Detect which cell encompasses the target text, then output its (x, y) center coordinate. 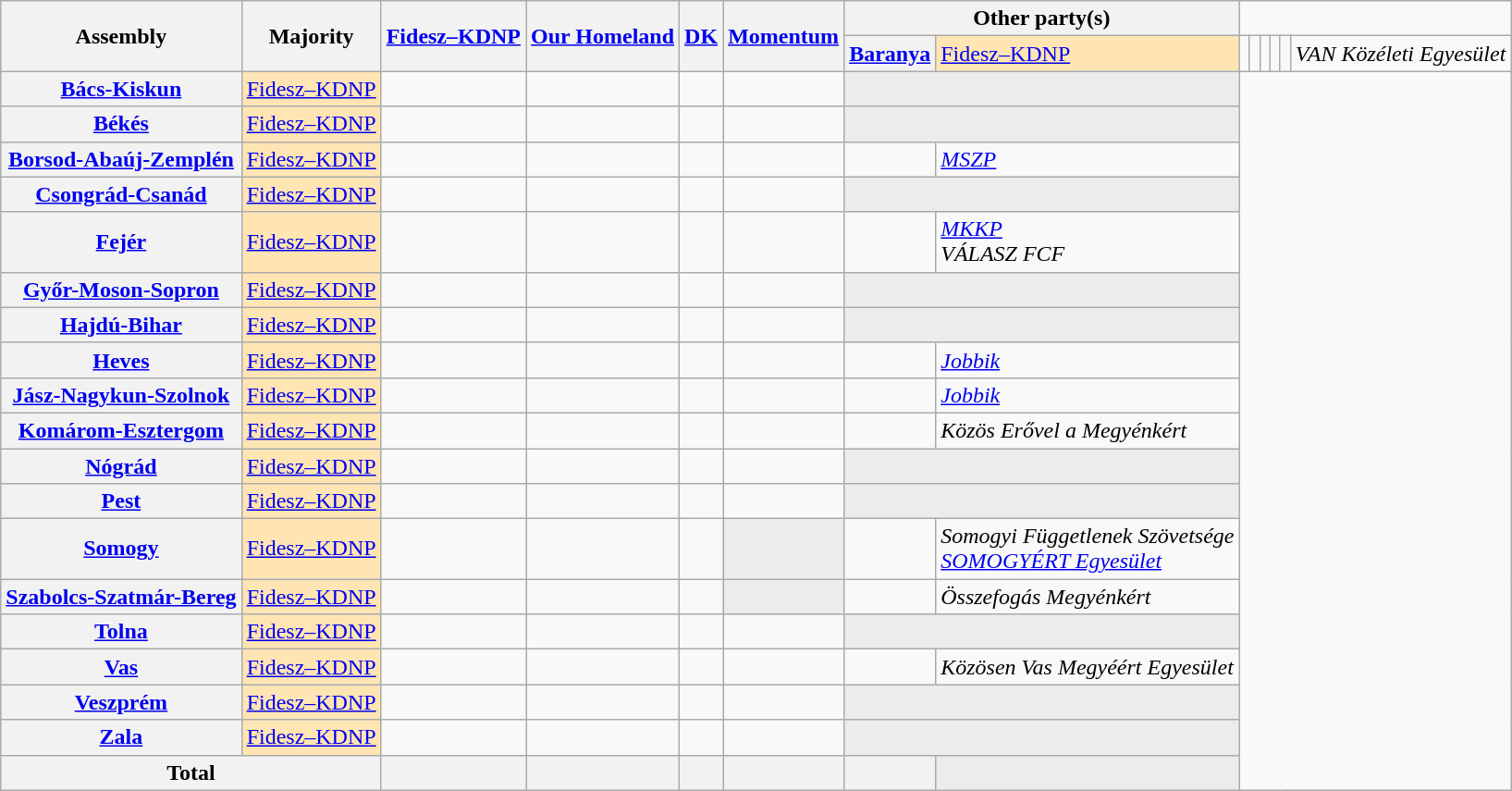
Heves (121, 360)
Total (191, 772)
Közös Erővel a Megyénkért (1088, 430)
Somogyi Függetlenek Szövetsége SOMOGYÉRT Egyesület (1088, 550)
Tolna (121, 632)
DK (701, 36)
Nógrád (121, 465)
Fejér (121, 242)
MKKP VÁLASZ FCF (1088, 242)
Pest (121, 501)
Győr-Moson-Sopron (121, 290)
MSZP (1088, 159)
Csongrád-Csanád (121, 194)
Zala (121, 737)
Baranya (890, 54)
Szabolcs-Szatmár-Bereg (121, 597)
Vas (121, 667)
Borsod-Abaúj-Zemplén (121, 159)
Jász-Nagykun-Szolnok (121, 395)
Bács-Kiskun (121, 89)
Somogy (121, 550)
Komárom-Esztergom (121, 430)
Veszprém (121, 702)
Hajdú-Bihar (121, 325)
Közösen Vas Megyéért Egyesület (1088, 667)
Békés (121, 124)
Other party(s) (1041, 19)
Momentum (784, 36)
VAN Közéleti Egyesület (1400, 54)
Összefogás Megyénkért (1088, 597)
Majority (311, 36)
Our Homeland (603, 36)
Assembly (121, 36)
